Determine the [x, y] coordinate at the center of the cell enclosing the given text.  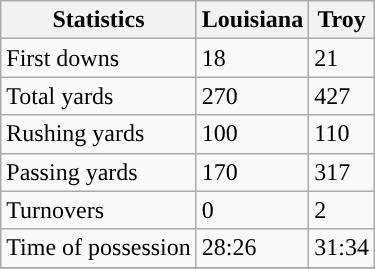
Louisiana [252, 20]
317 [342, 172]
0 [252, 210]
Time of possession [99, 248]
170 [252, 172]
Rushing yards [99, 134]
First downs [99, 58]
28:26 [252, 248]
2 [342, 210]
110 [342, 134]
427 [342, 96]
Troy [342, 20]
Total yards [99, 96]
270 [252, 96]
31:34 [342, 248]
Statistics [99, 20]
Turnovers [99, 210]
18 [252, 58]
21 [342, 58]
Passing yards [99, 172]
100 [252, 134]
